Return [X, Y] of the center of cell containing provided text 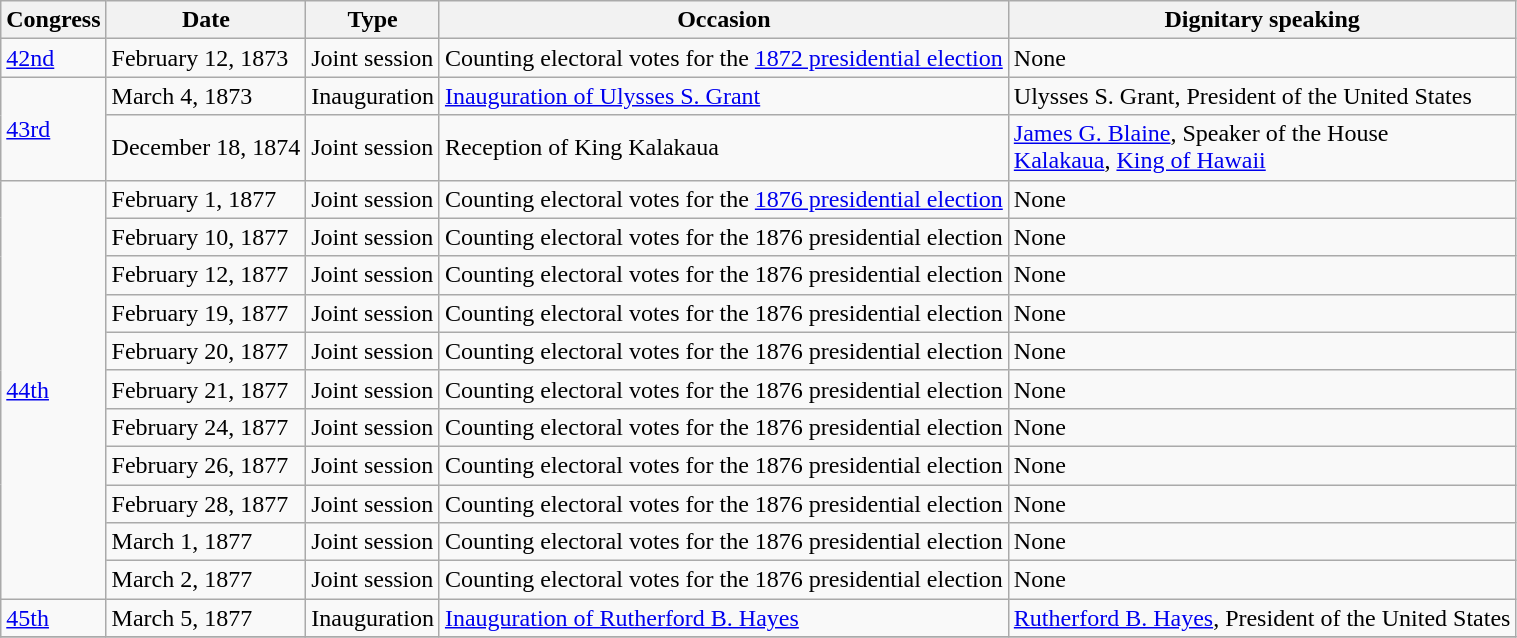
Rutherford B. Hayes, President of the United States [1262, 618]
Inauguration of Rutherford B. Hayes [724, 618]
March 5, 1877 [206, 618]
February 21, 1877 [206, 389]
February 24, 1877 [206, 427]
March 4, 1873 [206, 96]
February 1, 1877 [206, 199]
Type [373, 20]
James G. Blaine, Speaker of the HouseKalakaua, King of Hawaii [1262, 148]
Occasion [724, 20]
February 10, 1877 [206, 237]
42nd [54, 58]
Dignitary speaking [1262, 20]
February 26, 1877 [206, 465]
February 19, 1877 [206, 313]
43rd [54, 128]
Inauguration of Ulysses S. Grant [724, 96]
February 12, 1873 [206, 58]
Counting electoral votes for the 1872 presidential election [724, 58]
February 28, 1877 [206, 503]
Congress [54, 20]
March 2, 1877 [206, 580]
March 1, 1877 [206, 542]
February 20, 1877 [206, 351]
Date [206, 20]
Ulysses S. Grant, President of the United States [1262, 96]
Reception of King Kalakaua [724, 148]
December 18, 1874 [206, 148]
February 12, 1877 [206, 275]
44th [54, 390]
45th [54, 618]
